Pinpoint the cell where the given text exists, returning its [x, y] midpoint coordinate. 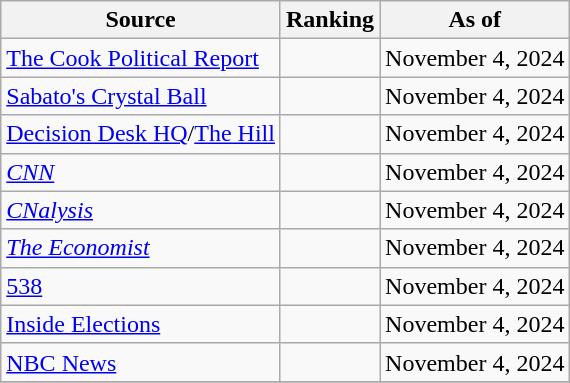
CNalysis [141, 210]
NBC News [141, 362]
Inside Elections [141, 324]
Source [141, 20]
The Cook Political Report [141, 58]
As of [475, 20]
CNN [141, 172]
Decision Desk HQ/The Hill [141, 134]
The Economist [141, 248]
538 [141, 286]
Ranking [330, 20]
Sabato's Crystal Ball [141, 96]
